From the cell containing the given text, extract its center point as (X, Y) coordinate. 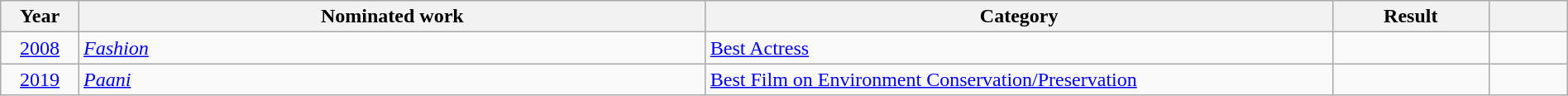
Category (1019, 17)
2008 (40, 48)
Result (1411, 17)
Best Film on Environment Conservation/Preservation (1019, 79)
Best Actress (1019, 48)
2019 (40, 79)
Nominated work (392, 17)
Paani (392, 79)
Year (40, 17)
Fashion (392, 48)
